Return the [X, Y] coordinate for the center point of the cell that contains the specified text.  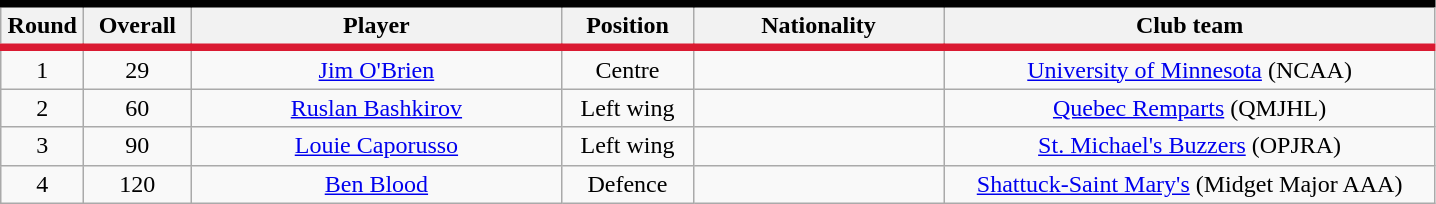
Position [628, 26]
Overall [138, 26]
Ruslan Bashkirov [376, 108]
Quebec Remparts (QMJHL) [1190, 108]
St. Michael's Buzzers (OPJRA) [1190, 146]
University of Minnesota (NCAA) [1190, 68]
29 [138, 68]
Shattuck-Saint Mary's (Midget Major AAA) [1190, 184]
Louie Caporusso [376, 146]
Nationality [818, 26]
4 [42, 184]
Jim O'Brien [376, 68]
120 [138, 184]
3 [42, 146]
90 [138, 146]
Centre [628, 68]
Ben Blood [376, 184]
2 [42, 108]
60 [138, 108]
Defence [628, 184]
Player [376, 26]
Round [42, 26]
Club team [1190, 26]
1 [42, 68]
